Search for the cell housing the specified text and yield its [X, Y] center coordinate. 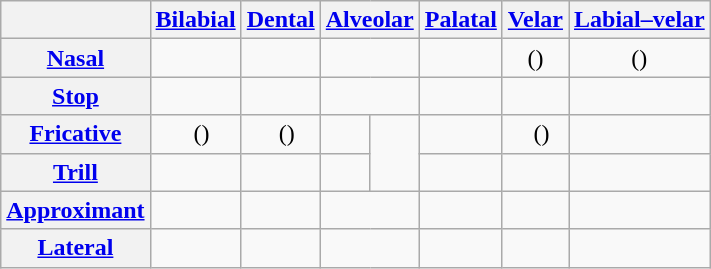
Lateral [76, 248]
Labial–velar [639, 20]
Dental [280, 20]
Palatal [460, 20]
Nasal [76, 58]
Alveolar [370, 20]
Bilabial [196, 20]
Approximant [76, 210]
Velar [535, 20]
Stop [76, 96]
Trill [76, 172]
Fricative [76, 134]
